Capture the cell that displays the provided text and extract its [x, y] central coordinate. 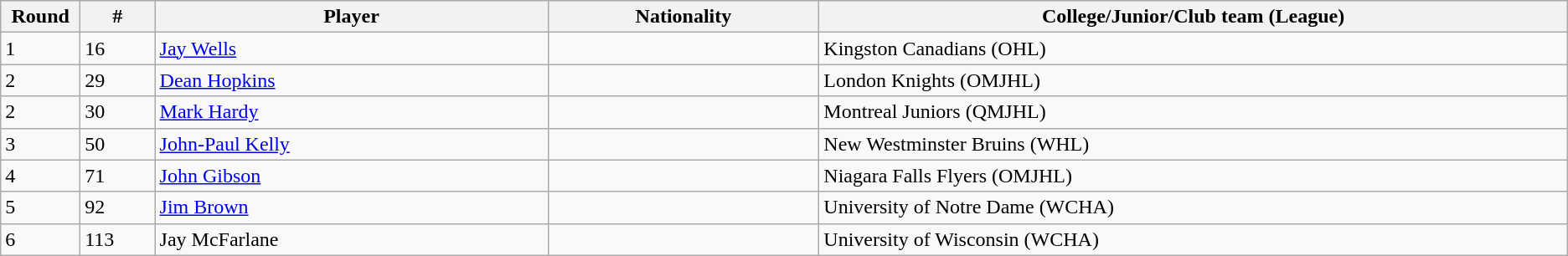
Jay McFarlane [352, 239]
5 [40, 207]
Kingston Canadians (OHL) [1193, 49]
University of Notre Dame (WCHA) [1193, 207]
Jim Brown [352, 207]
John Gibson [352, 176]
29 [117, 80]
University of Wisconsin (WCHA) [1193, 239]
Niagara Falls Flyers (OMJHL) [1193, 176]
113 [117, 239]
16 [117, 49]
1 [40, 49]
# [117, 17]
50 [117, 144]
Mark Hardy [352, 112]
John-Paul Kelly [352, 144]
Montreal Juniors (QMJHL) [1193, 112]
6 [40, 239]
Round [40, 17]
Dean Hopkins [352, 80]
Nationality [683, 17]
Player [352, 17]
New Westminster Bruins (WHL) [1193, 144]
71 [117, 176]
3 [40, 144]
30 [117, 112]
4 [40, 176]
Jay Wells [352, 49]
92 [117, 207]
London Knights (OMJHL) [1193, 80]
College/Junior/Club team (League) [1193, 17]
